From the cell containing the given text, extract its center point as (X, Y) coordinate. 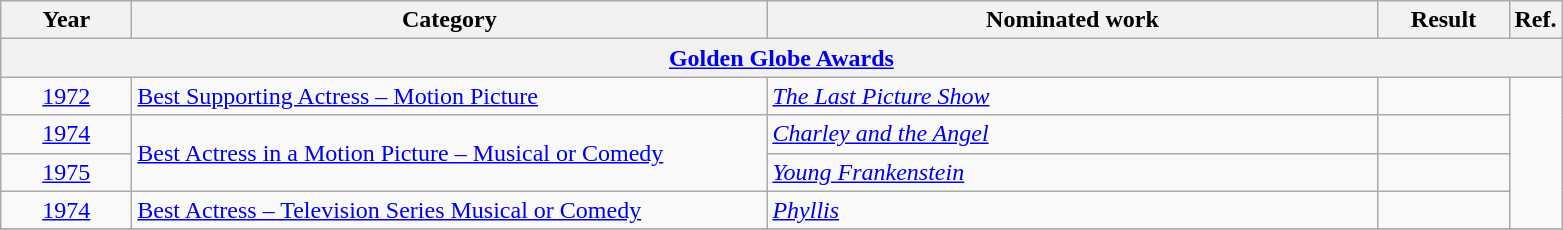
Ref. (1536, 20)
Young Frankenstein (1072, 172)
The Last Picture Show (1072, 96)
Best Actress – Television Series Musical or Comedy (450, 210)
Category (450, 20)
Nominated work (1072, 20)
1975 (66, 172)
Best Actress in a Motion Picture – Musical or Comedy (450, 153)
1972 (66, 96)
Golden Globe Awards (782, 58)
Year (66, 20)
Result (1444, 20)
Charley and the Angel (1072, 134)
Best Supporting Actress – Motion Picture (450, 96)
Phyllis (1072, 210)
